Extract the (x, y) coordinate from the center of the cell holding the provided text.  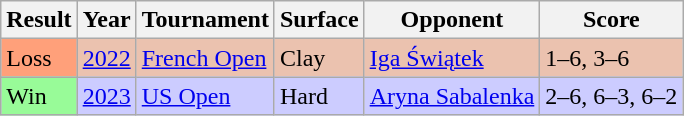
Aryna Sabalenka (452, 96)
2023 (106, 96)
Iga Świątek (452, 58)
Score (612, 20)
Year (106, 20)
US Open (205, 96)
Loss (39, 58)
1–6, 3–6 (612, 58)
2022 (106, 58)
Surface (319, 20)
2–6, 6–3, 6–2 (612, 96)
Clay (319, 58)
Result (39, 20)
French Open (205, 58)
Tournament (205, 20)
Win (39, 96)
Opponent (452, 20)
Hard (319, 96)
